Capture the cell that displays the provided text and extract its [x, y] central coordinate. 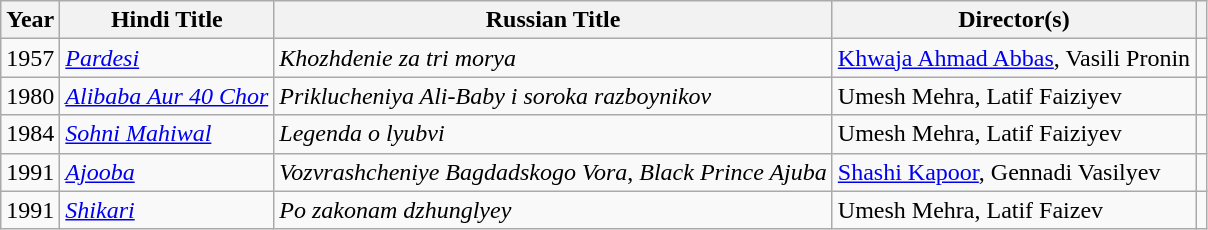
Ajooba [167, 172]
1984 [30, 134]
1957 [30, 58]
Khozhdenie za tri morya [554, 58]
Hindi Title [167, 20]
Umesh Mehra, Latif Faizev [1014, 210]
Director(s) [1014, 20]
Year [30, 20]
Vozvrashcheniye Bagdadskogo Vora, Black Prince Ajuba [554, 172]
Sohni Mahiwal [167, 134]
Shashi Kapoor, Gennadi Vasilyev [1014, 172]
Khwaja Ahmad Abbas, Vasili Pronin [1014, 58]
Alibaba Aur 40 Chor [167, 96]
Po zakonam dzhunglyey [554, 210]
Priklucheniya Ali-Baby i soroka razboynikov [554, 96]
Pardesi [167, 58]
1980 [30, 96]
Shikari [167, 210]
Legenda o lyubvi [554, 134]
Russian Title [554, 20]
